Provide the [x, y] coordinate of the cell's center where the given text is located.  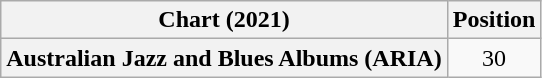
Chart (2021) [224, 20]
30 [494, 58]
Australian Jazz and Blues Albums (ARIA) [224, 58]
Position [494, 20]
